Extract the [X, Y] coordinate from the center of the cell holding the provided text.  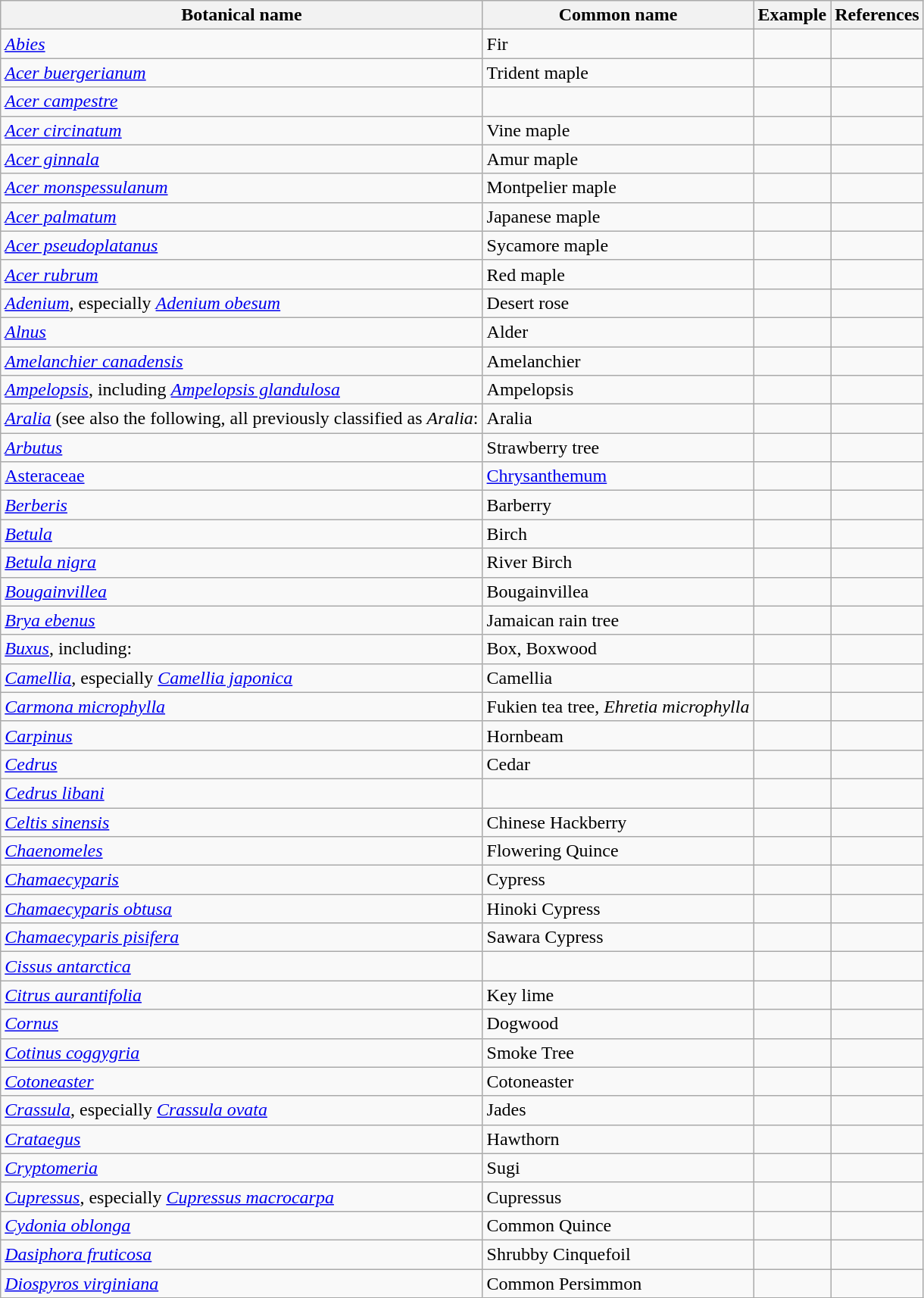
Ampelopsis, including Ampelopsis glandulosa [242, 390]
Crataegus [242, 1139]
Shrubby Cinquefoil [618, 1254]
Chrysanthemum [618, 476]
Adenium, especially Adenium obesum [242, 303]
Celtis sinensis [242, 822]
Chamaecyparis pisifera [242, 938]
Acer rubrum [242, 274]
Cedrus [242, 764]
Acer campestre [242, 101]
Chaenomeles [242, 851]
Red maple [618, 274]
Acer monspessulanum [242, 188]
Brya ebenus [242, 620]
Cydonia oblonga [242, 1225]
Cissus antarctica [242, 966]
Amelanchier canadensis [242, 361]
Acer palmatum [242, 217]
Betula [242, 534]
Cypress [618, 880]
River Birch [618, 563]
Betula nigra [242, 563]
Alnus [242, 332]
Sycamore maple [618, 245]
Chamaecyparis obtusa [242, 909]
Aralia [618, 419]
Chamaecyparis [242, 880]
Smoke Tree [618, 1053]
Buxus, including: [242, 649]
Example [792, 15]
Birch [618, 534]
Acer pseudoplatanus [242, 245]
Barberry [618, 505]
Desert rose [618, 303]
Montpelier maple [618, 188]
Arbutus [242, 448]
Hawthorn [618, 1139]
Abies [242, 44]
Vine maple [618, 130]
Carmona microphylla [242, 707]
Cornus [242, 1024]
Key lime [618, 995]
Chinese Hackberry [618, 822]
Common Quince [618, 1225]
Japanese maple [618, 217]
Fir [618, 44]
Acer circinatum [242, 130]
Cedrus libani [242, 793]
Strawberry tree [618, 448]
Jamaican rain tree [618, 620]
Carpinus [242, 735]
Alder [618, 332]
Flowering Quince [618, 851]
Acer buergerianum [242, 73]
Asteraceae [242, 476]
Cupressus, especially Cupressus macrocarpa [242, 1197]
Citrus aurantifolia [242, 995]
Common name [618, 15]
Fukien tea tree, Ehretia microphylla [618, 707]
Hornbeam [618, 735]
Diospyros virginiana [242, 1284]
Common Persimmon [618, 1284]
References [877, 15]
Camellia, especially Camellia japonica [242, 678]
Sawara Cypress [618, 938]
Trident maple [618, 73]
Crassula, especially Crassula ovata [242, 1110]
Sugi [618, 1168]
Amelanchier [618, 361]
Ampelopsis [618, 390]
Amur maple [618, 159]
Aralia (see also the following, all previously classified as Aralia: [242, 419]
Berberis [242, 505]
Camellia [618, 678]
Dogwood [618, 1024]
Hinoki Cypress [618, 909]
Cupressus [618, 1197]
Jades [618, 1110]
Cotinus coggygria [242, 1053]
Acer ginnala [242, 159]
Box, Boxwood [618, 649]
Cedar [618, 764]
Dasiphora fruticosa [242, 1254]
Cryptomeria [242, 1168]
Botanical name [242, 15]
